Capture the cell that displays the provided text and extract its [X, Y] central coordinate. 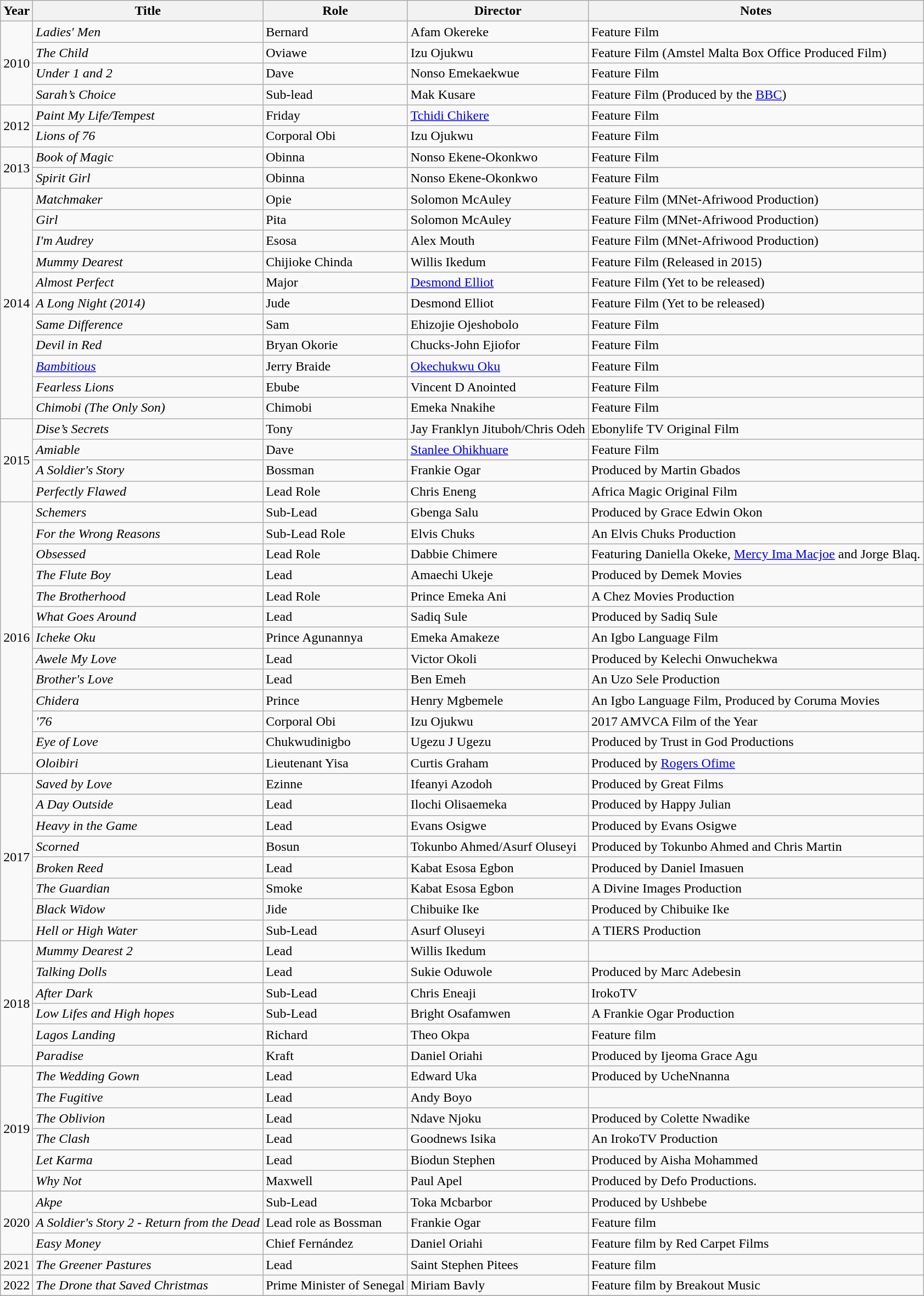
An Elvis Chuks Production [755, 533]
Girl [148, 220]
Notes [755, 11]
An Igbo Language Film, Produced by Coruma Movies [755, 700]
Eye of Love [148, 742]
Tokunbo Ahmed/Asurf Oluseyi [497, 846]
Sub-lead [335, 94]
Friday [335, 115]
Elvis Chuks [497, 533]
A Chez Movies Production [755, 596]
Hell or High Water [148, 930]
Produced by Daniel Imasuen [755, 867]
Ilochi Olisaemeka [497, 805]
Major [335, 283]
Chibuike Ike [497, 909]
Andy Boyo [497, 1097]
Black Widow [148, 909]
Produced by Martin Gbados [755, 470]
Tchidi Chikere [497, 115]
The Drone that Saved Christmas [148, 1286]
Ifeanyi Azodoh [497, 784]
The Clash [148, 1139]
The Flute Boy [148, 575]
Prime Minister of Senegal [335, 1286]
Featuring Daniella Okeke, Mercy Ima Macjoe and Jorge Blaq. [755, 554]
Ben Emeh [497, 680]
Role [335, 11]
Produced by Ushbebe [755, 1202]
Produced by Great Films [755, 784]
For the Wrong Reasons [148, 533]
Nonso Emekaekwue [497, 74]
Same Difference [148, 324]
Under 1 and 2 [148, 74]
2020 [16, 1222]
Chris Eneaji [497, 993]
Ehizojie Ojeshobolo [497, 324]
After Dark [148, 993]
Dabbie Chimere [497, 554]
Produced by UcheNnanna [755, 1076]
Broken Reed [148, 867]
2019 [16, 1129]
Ndave Njoku [497, 1118]
Year [16, 11]
Tony [335, 429]
Chucks-John Ejiofor [497, 345]
Sukie Oduwole [497, 972]
Bright Osafamwen [497, 1014]
A Soldier's Story 2 - Return from the Dead [148, 1222]
Let Karma [148, 1160]
Feature Film (Produced by the BBC) [755, 94]
Pita [335, 220]
The Oblivion [148, 1118]
Produced by Marc Adebesin [755, 972]
Paul Apel [497, 1181]
Oviawe [335, 53]
Richard [335, 1035]
Kraft [335, 1056]
Maxwell [335, 1181]
Produced by Aisha Mohammed [755, 1160]
Mummy Dearest 2 [148, 951]
Produced by Sadiq Sule [755, 617]
The Brotherhood [148, 596]
2012 [16, 126]
Bambitious [148, 366]
Esosa [335, 240]
Produced by Evans Osigwe [755, 826]
Devil in Red [148, 345]
Easy Money [148, 1243]
A Soldier's Story [148, 470]
Produced by Demek Movies [755, 575]
Sub-Lead Role [335, 533]
Obsessed [148, 554]
Vincent D Anointed [497, 387]
Produced by Kelechi Onwuchekwa [755, 659]
Low Lifes and High hopes [148, 1014]
Akpe [148, 1202]
Chimobi (The Only Son) [148, 408]
Ezinne [335, 784]
Jide [335, 909]
Mummy Dearest [148, 262]
2015 [16, 460]
Chijioke Chinda [335, 262]
Feature Film (Amstel Malta Box Office Produced Film) [755, 53]
Produced by Chibuike Ike [755, 909]
Ebube [335, 387]
Prince [335, 700]
Why Not [148, 1181]
Chimobi [335, 408]
Produced by Trust in God Productions [755, 742]
A Long Night (2014) [148, 304]
Smoke [335, 888]
A TIERS Production [755, 930]
I'm Audrey [148, 240]
Matchmaker [148, 199]
Produced by Grace Edwin Okon [755, 512]
Ladies' Men [148, 32]
Saint Stephen Pitees [497, 1264]
A Divine Images Production [755, 888]
Miriam Bavly [497, 1286]
Asurf Oluseyi [497, 930]
What Goes Around [148, 617]
Sarah’s Choice [148, 94]
An IrokoTV Production [755, 1139]
Paint My Life/Tempest [148, 115]
Talking Dolls [148, 972]
Opie [335, 199]
An Igbo Language Film [755, 638]
Stanlee Ohikhuare [497, 450]
Produced by Defo Productions. [755, 1181]
Heavy in the Game [148, 826]
2014 [16, 303]
Lions of 76 [148, 136]
Lagos Landing [148, 1035]
Book of Magic [148, 157]
Bernard [335, 32]
Feature film by Breakout Music [755, 1286]
Dise’s Secrets [148, 429]
Oloibiri [148, 763]
Feature Film (Released in 2015) [755, 262]
Brother's Love [148, 680]
2021 [16, 1264]
Lead role as Bossman [335, 1222]
Feature film by Red Carpet Films [755, 1243]
An Uzo Sele Production [755, 680]
Victor Okoli [497, 659]
Produced by Rogers Ofime [755, 763]
IrokoTV [755, 993]
Evans Osigwe [497, 826]
Produced by Ijeoma Grace Agu [755, 1056]
Emeka Nnakihe [497, 408]
Chidera [148, 700]
The Greener Pastures [148, 1264]
Toka Mcbarbor [497, 1202]
Schemers [148, 512]
2022 [16, 1286]
Curtis Graham [497, 763]
Henry Mgbemele [497, 700]
Produced by Tokunbo Ahmed and Chris Martin [755, 846]
Prince Emeka Ani [497, 596]
Theo Okpa [497, 1035]
Jude [335, 304]
Lieutenant Yisa [335, 763]
Bossman [335, 470]
Fearless Lions [148, 387]
Produced by Happy Julian [755, 805]
The Guardian [148, 888]
Director [497, 11]
Afam Okereke [497, 32]
Emeka Amakeze [497, 638]
Produced by Colette Nwadike [755, 1118]
Ugezu J Ugezu [497, 742]
Africa Magic Original Film [755, 491]
A Frankie Ogar Production [755, 1014]
2016 [16, 638]
The Wedding Gown [148, 1076]
Perfectly Flawed [148, 491]
Bryan Okorie [335, 345]
A Day Outside [148, 805]
Biodun Stephen [497, 1160]
Sadiq Sule [497, 617]
Saved by Love [148, 784]
Amaechi Ukeje [497, 575]
Chukwudinigbo [335, 742]
Prince Agunannya [335, 638]
Chris Eneng [497, 491]
2010 [16, 63]
2018 [16, 1003]
2017 [16, 857]
Mak Kusare [497, 94]
Alex Mouth [497, 240]
Jay Franklyn Jituboh/Chris Odeh [497, 429]
2017 AMVCA Film of the Year [755, 721]
Bosun [335, 846]
Icheke Oku [148, 638]
Title [148, 11]
Sam [335, 324]
2013 [16, 167]
Amiable [148, 450]
The Fugitive [148, 1097]
Ebonylife TV Original Film [755, 429]
Almost Perfect [148, 283]
Chief Fernández [335, 1243]
Goodnews Isika [497, 1139]
Gbenga Salu [497, 512]
Edward Uka [497, 1076]
Okechukwu Oku [497, 366]
Paradise [148, 1056]
Scorned [148, 846]
The Child [148, 53]
'76 [148, 721]
Jerry Braide [335, 366]
Awele My Love [148, 659]
Spirit Girl [148, 178]
